Search for the cell housing the specified text and yield its [X, Y] center coordinate. 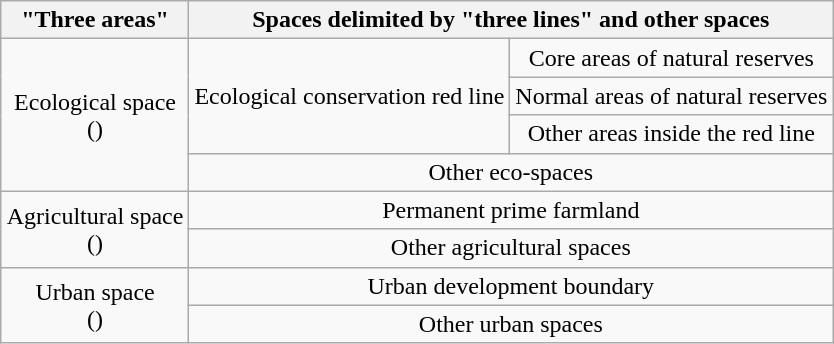
Urban development boundary [511, 286]
Other eco-spaces [511, 172]
Spaces delimited by "three lines" and other spaces [511, 20]
Agricultural space() [95, 229]
Other areas inside the red line [672, 134]
Permanent prime farmland [511, 210]
Ecological conservation red line [350, 96]
"Three areas" [95, 20]
Core areas of natural reserves [672, 58]
Other agricultural spaces [511, 248]
Normal areas of natural reserves [672, 96]
Ecological space() [95, 115]
Other urban spaces [511, 324]
Urban space() [95, 305]
